Output the (X, Y) coordinate of the center of the cell containing the given text.  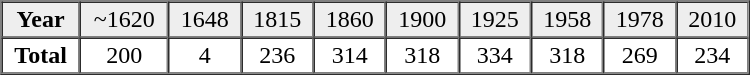
314 (350, 56)
334 (495, 56)
1860 (350, 20)
1925 (495, 20)
~1620 (124, 20)
Year (41, 20)
4 (205, 56)
1815 (277, 20)
1900 (422, 20)
1978 (639, 20)
Total (41, 56)
200 (124, 56)
1648 (205, 20)
2010 (712, 20)
234 (712, 56)
236 (277, 56)
1958 (567, 20)
269 (639, 56)
